Pinpoint the cell where the given text exists, returning its (x, y) midpoint coordinate. 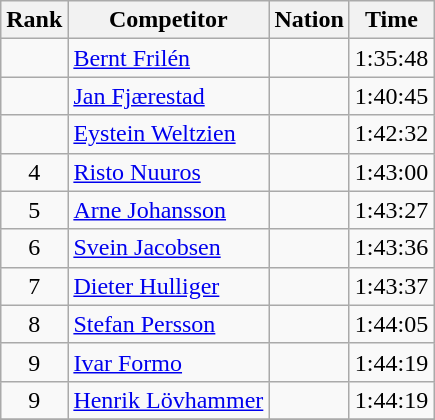
1:43:00 (391, 172)
Stefan Persson (168, 324)
Jan Fjærestad (168, 96)
Arne Johansson (168, 210)
Risto Nuuros (168, 172)
Competitor (168, 20)
Rank (34, 20)
4 (34, 172)
1:43:27 (391, 210)
Ivar Formo (168, 362)
Dieter Hulliger (168, 286)
Time (391, 20)
6 (34, 248)
8 (34, 324)
1:40:45 (391, 96)
5 (34, 210)
Svein Jacobsen (168, 248)
1:42:32 (391, 134)
Bernt Frilén (168, 58)
1:43:36 (391, 248)
1:43:37 (391, 286)
Henrik Lövhammer (168, 400)
Eystein Weltzien (168, 134)
7 (34, 286)
1:35:48 (391, 58)
Nation (309, 20)
1:44:05 (391, 324)
